Return [x, y] of the center of cell containing provided text 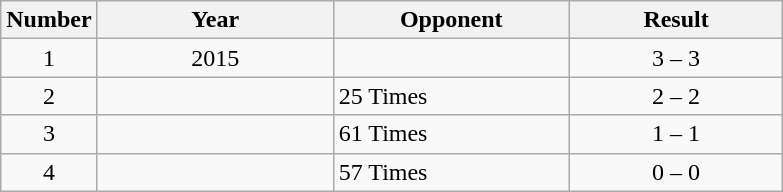
0 – 0 [676, 172]
3 [49, 134]
Number [49, 20]
4 [49, 172]
61 Times [451, 134]
57 Times [451, 172]
2015 [215, 58]
1 – 1 [676, 134]
2 – 2 [676, 96]
Year [215, 20]
2 [49, 96]
25 Times [451, 96]
1 [49, 58]
Result [676, 20]
3 – 3 [676, 58]
Opponent [451, 20]
